Pinpoint the cell where the given text exists, returning its [x, y] midpoint coordinate. 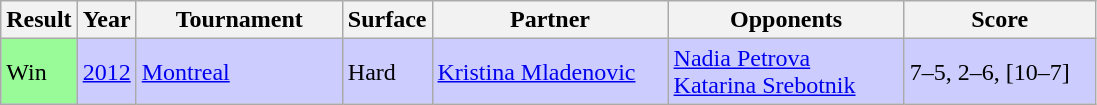
Nadia Petrova Katarina Srebotnik [786, 72]
Year [106, 20]
Score [1000, 20]
Montreal [239, 72]
Kristina Mladenovic [550, 72]
Win [39, 72]
7–5, 2–6, [10–7] [1000, 72]
2012 [106, 72]
Hard [387, 72]
Opponents [786, 20]
Surface [387, 20]
Result [39, 20]
Partner [550, 20]
Tournament [239, 20]
